Extract the [X, Y] coordinate from the center of the cell holding the provided text.  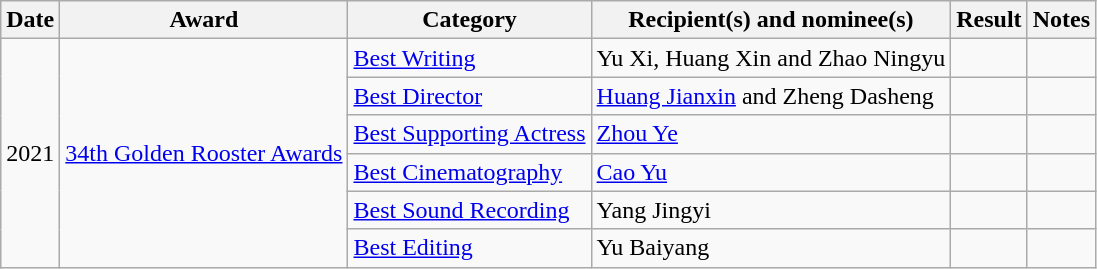
Best Editing [470, 248]
Award [204, 20]
Notes [1061, 20]
Recipient(s) and nominee(s) [771, 20]
Result [989, 20]
Best Cinematography [470, 172]
Yu Baiyang [771, 248]
2021 [30, 153]
Cao Yu [771, 172]
Yu Xi, Huang Xin and Zhao Ningyu [771, 58]
Yang Jingyi [771, 210]
Category [470, 20]
Huang Jianxin and Zheng Dasheng [771, 96]
Best Director [470, 96]
Date [30, 20]
34th Golden Rooster Awards [204, 153]
Zhou Ye [771, 134]
Best Writing [470, 58]
Best Sound Recording [470, 210]
Best Supporting Actress [470, 134]
